Find where the given text appears and provide that cell's center as (X, Y) coordinate. 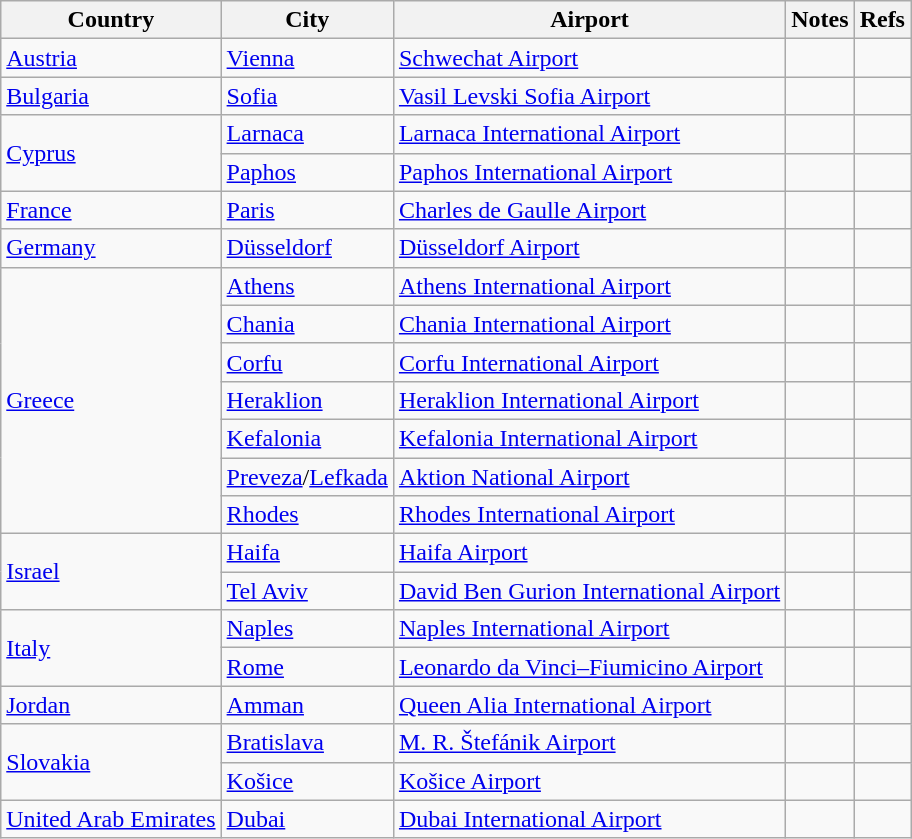
Preveza/Lefkada (307, 477)
Naples (307, 629)
City (307, 20)
David Ben Gurion International Airport (589, 591)
Chania (307, 324)
Sofia (307, 96)
Corfu International Airport (589, 362)
Paphos International Airport (589, 172)
Leonardo da Vinci–Fiumicino Airport (589, 667)
Paris (307, 210)
Amman (307, 705)
Cyprus (111, 153)
Rhodes International Airport (589, 515)
Corfu (307, 362)
Vasil Levski Sofia Airport (589, 96)
Rome (307, 667)
Airport (589, 20)
Notes (820, 20)
Germany (111, 248)
Jordan (111, 705)
Queen Alia International Airport (589, 705)
Bratislava (307, 743)
Refs (882, 20)
Haifa (307, 553)
Košice Airport (589, 781)
Naples International Airport (589, 629)
France (111, 210)
Athens (307, 286)
Düsseldorf (307, 248)
Larnaca (307, 134)
Dubai International Airport (589, 819)
Düsseldorf Airport (589, 248)
Chania International Airport (589, 324)
Country (111, 20)
Aktion National Airport (589, 477)
Heraklion (307, 400)
Kefalonia International Airport (589, 438)
Austria (111, 58)
Haifa Airport (589, 553)
Athens International Airport (589, 286)
Heraklion International Airport (589, 400)
Slovakia (111, 762)
Schwechat Airport (589, 58)
Bulgaria (111, 96)
Rhodes (307, 515)
M. R. Štefánik Airport (589, 743)
Paphos (307, 172)
Tel Aviv (307, 591)
Kefalonia (307, 438)
Košice (307, 781)
Charles de Gaulle Airport (589, 210)
Larnaca International Airport (589, 134)
Italy (111, 648)
Greece (111, 400)
Israel (111, 572)
United Arab Emirates (111, 819)
Vienna (307, 58)
Dubai (307, 819)
